Identify which cell holds the provided text, then report its (X, Y) central coordinate. 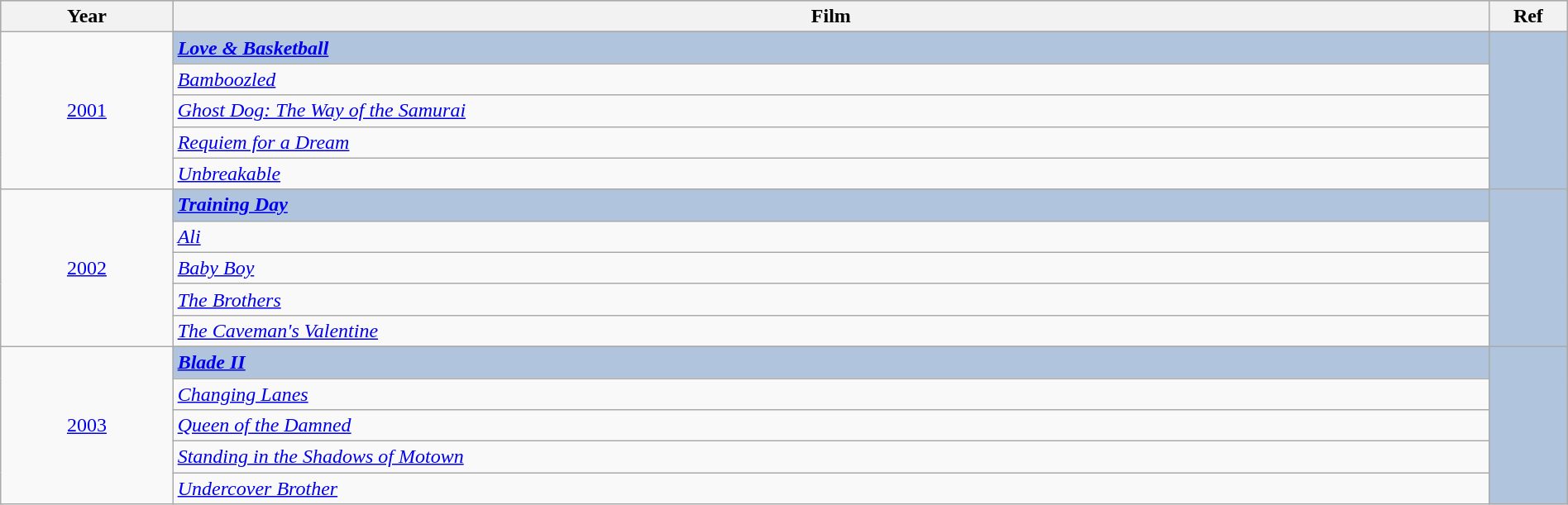
Ghost Dog: The Way of the Samurai (830, 111)
Training Day (830, 205)
The Caveman's Valentine (830, 331)
Blade II (830, 362)
Baby Boy (830, 268)
Changing Lanes (830, 394)
The Brothers (830, 299)
Undercover Brother (830, 488)
Bamboozled (830, 79)
Ali (830, 236)
Unbreakable (830, 174)
Love & Basketball (830, 48)
2001 (87, 111)
Standing in the Shadows of Motown (830, 457)
2003 (87, 425)
2002 (87, 268)
Ref (1528, 17)
Queen of the Damned (830, 426)
Year (87, 17)
Film (830, 17)
Requiem for a Dream (830, 142)
